Determine the (X, Y) coordinate at the center of the cell enclosing the given text.  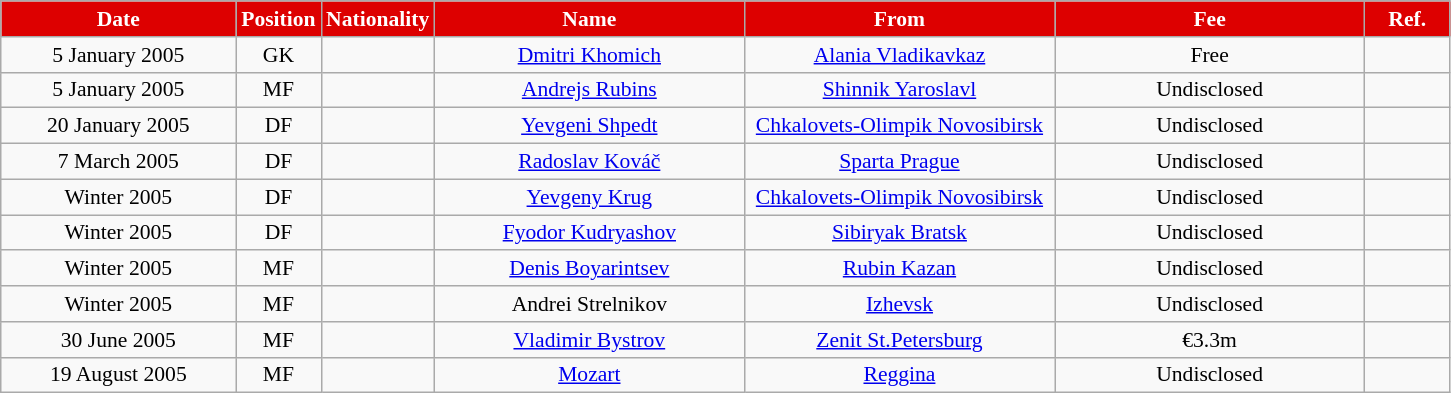
Shinnik Yaroslavl (899, 90)
Zenit St.Petersburg (899, 340)
19 August 2005 (118, 375)
Nationality (378, 19)
Position (278, 19)
From (899, 19)
Yevgeny Krug (589, 197)
Yevgeni Shpedt (589, 126)
30 June 2005 (118, 340)
Mozart (589, 375)
Date (118, 19)
Vladimir Bystrov (589, 340)
Andrei Strelnikov (589, 304)
GK (278, 55)
Radoslav Kováč (589, 162)
Sparta Prague (899, 162)
Reggina (899, 375)
Ref. (1408, 19)
€3.3m (1210, 340)
Fyodor Kudryashov (589, 233)
Alania Vladikavkaz (899, 55)
Fee (1210, 19)
Andrejs Rubins (589, 90)
Izhevsk (899, 304)
Name (589, 19)
Dmitri Khomich (589, 55)
Sibiryak Bratsk (899, 233)
20 January 2005 (118, 126)
Free (1210, 55)
7 March 2005 (118, 162)
Denis Boyarintsev (589, 269)
Rubin Kazan (899, 269)
